Provide the (X, Y) coordinate of the cell's center where the given text is located.  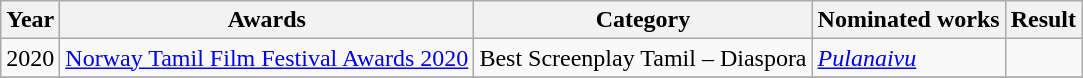
Norway Tamil Film Festival Awards 2020 (267, 58)
Awards (267, 20)
Pulanaivu (908, 58)
Best Screenplay Tamil – Diaspora (643, 58)
Result (1043, 20)
Category (643, 20)
2020 (30, 58)
Year (30, 20)
Nominated works (908, 20)
